Pinpoint the cell where the given text exists, returning its (x, y) midpoint coordinate. 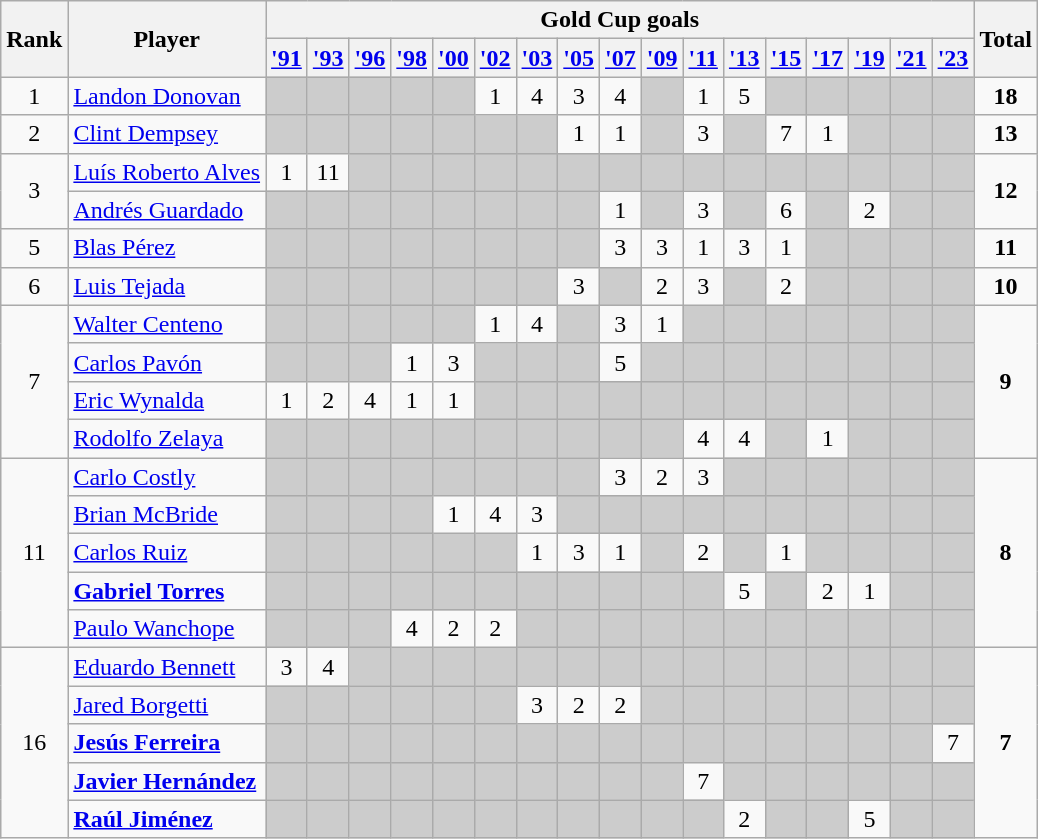
'07 (621, 58)
Luís Roberto Alves (167, 172)
'93 (328, 58)
16 (34, 743)
'98 (412, 58)
Gabriel Torres (167, 591)
'91 (287, 58)
Clint Dempsey (167, 134)
Player (167, 39)
'03 (537, 58)
13 (1006, 134)
Paulo Wanchope (167, 629)
'17 (828, 58)
Raúl Jiménez (167, 819)
Rodolfo Zelaya (167, 438)
'13 (744, 58)
Rank (34, 39)
'00 (454, 58)
18 (1006, 96)
8 (1006, 553)
Andrés Guardado (167, 210)
12 (1006, 191)
'23 (953, 58)
'15 (786, 58)
Carlos Pavón (167, 362)
'09 (662, 58)
9 (1006, 381)
Blas Pérez (167, 248)
'02 (495, 58)
'11 (703, 58)
Jared Borgetti (167, 705)
Brian McBride (167, 515)
Eduardo Bennett (167, 667)
'19 (870, 58)
Javier Hernández (167, 781)
Luis Tejada (167, 286)
'21 (911, 58)
Carlos Ruiz (167, 553)
Jesús Ferreira (167, 743)
'96 (370, 58)
Eric Wynalda (167, 400)
Carlo Costly (167, 477)
Total (1006, 39)
Landon Donovan (167, 96)
Walter Centeno (167, 324)
10 (1006, 286)
'05 (579, 58)
Gold Cup goals (620, 20)
